Pinpoint the cell where the given text exists, returning its (x, y) midpoint coordinate. 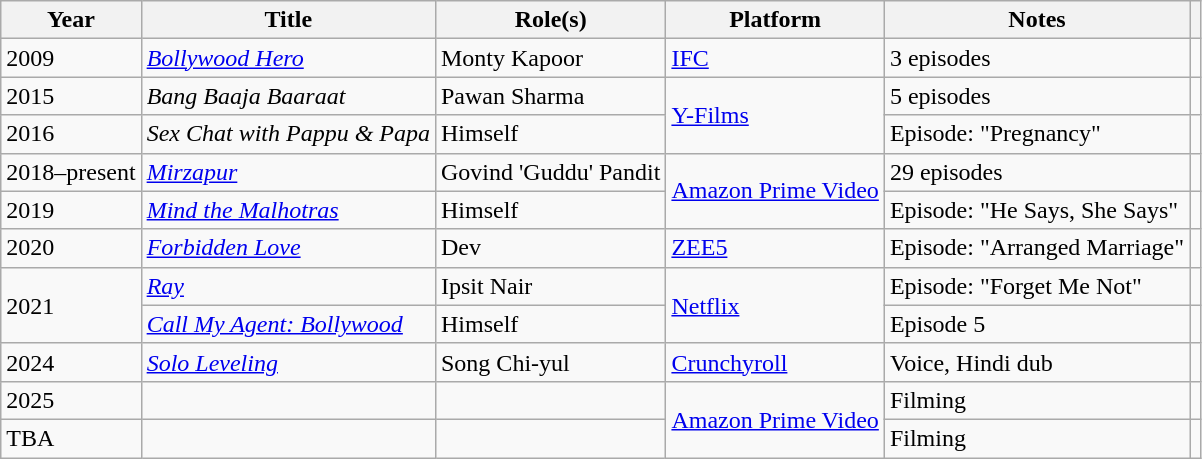
Ipsit Nair (550, 286)
Bang Baaja Baaraat (288, 96)
2016 (71, 134)
2009 (71, 58)
Mirzapur (288, 172)
Dev (550, 248)
ZEE5 (775, 248)
2021 (71, 305)
Govind 'Guddu' Pandit (550, 172)
Solo Leveling (288, 362)
IFC (775, 58)
Episode 5 (1036, 324)
Crunchyroll (775, 362)
2019 (71, 210)
Netflix (775, 305)
Year (71, 20)
Episode: "He Says, She Says" (1036, 210)
5 episodes (1036, 96)
2025 (71, 400)
2018–present (71, 172)
2024 (71, 362)
Ray (288, 286)
Episode: "Arranged Marriage" (1036, 248)
Episode: "Forget Me Not" (1036, 286)
3 episodes (1036, 58)
Voice, Hindi dub (1036, 362)
Song Chi-yul (550, 362)
Mind the Malhotras (288, 210)
Episode: "Pregnancy" (1036, 134)
Bollywood Hero (288, 58)
Forbidden Love (288, 248)
2020 (71, 248)
Notes (1036, 20)
TBA (71, 438)
Platform (775, 20)
29 episodes (1036, 172)
Sex Chat with Pappu & Papa (288, 134)
Pawan Sharma (550, 96)
2015 (71, 96)
Title (288, 20)
Y-Films (775, 115)
Role(s) (550, 20)
Monty Kapoor (550, 58)
Call My Agent: Bollywood (288, 324)
